Find where the given text appears and provide that cell's center as [X, Y] coordinate. 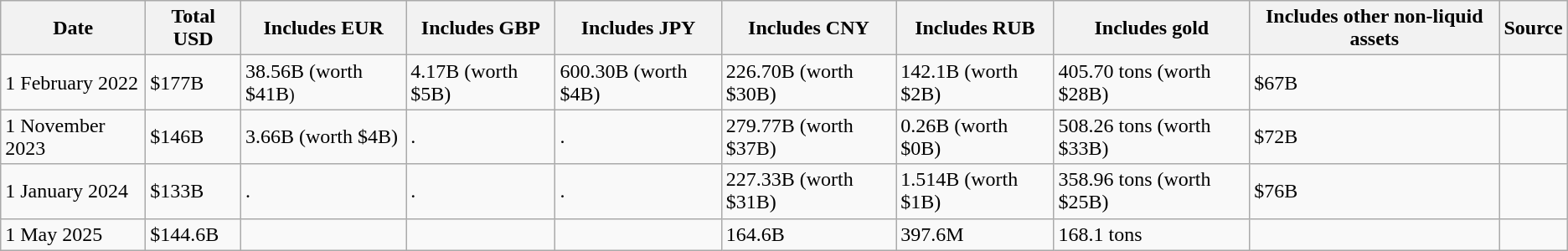
1 May 2025 [74, 234]
$177B [193, 82]
397.6M [975, 234]
Includes gold [1152, 28]
3.66B (worth $4B) [323, 137]
1 November 2023 [74, 137]
$76B [1375, 191]
Source [1533, 28]
405.70 tons (worth $28B) [1152, 82]
Total USD [193, 28]
168.1 tons [1152, 234]
279.77B (worth $37B) [808, 137]
0.26B (worth $0B) [975, 137]
38.56B (worth $41B) [323, 82]
Includes other non-liquid assets [1375, 28]
600.30B (worth $4B) [638, 82]
226.70B (worth $30B) [808, 82]
358.96 tons (worth $25B) [1152, 191]
142.1B (worth $2B) [975, 82]
Includes GBP [481, 28]
Includes JPY [638, 28]
Includes EUR [323, 28]
508.26 tons (worth $33B) [1152, 137]
$67B [1375, 82]
164.6B [808, 234]
1 January 2024 [74, 191]
227.33B (worth $31B) [808, 191]
1 February 2022 [74, 82]
Date [74, 28]
$72B [1375, 137]
$144.6B [193, 234]
4.17B (worth $5B) [481, 82]
Includes CNY [808, 28]
1.514B (worth $1B) [975, 191]
$133B [193, 191]
$146B [193, 137]
Includes RUB [975, 28]
